Return [x, y] of the center of cell containing provided text 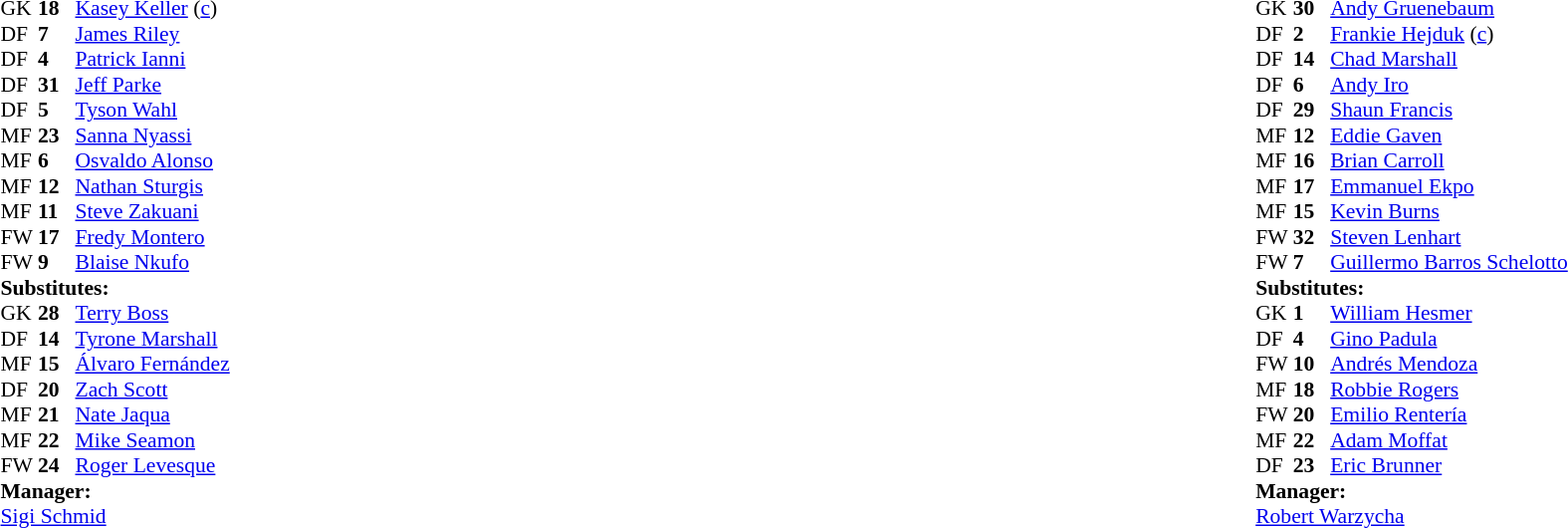
Mike Seamon [153, 440]
Terry Boss [153, 314]
Patrick Ianni [153, 59]
Guillermo Barros Schelotto [1450, 262]
28 [57, 314]
Zach Scott [153, 390]
Adam Moffat [1450, 440]
Andy Iro [1450, 85]
Brian Carroll [1450, 160]
Jeff Parke [153, 85]
5 [57, 111]
Emilio Rentería [1450, 415]
Álvaro Fernández [153, 364]
24 [57, 465]
21 [57, 415]
31 [57, 85]
29 [1312, 111]
Tyrone Marshall [153, 339]
Nate Jaqua [153, 415]
Sanna Nyassi [153, 135]
Blaise Nkufo [153, 262]
William Hesmer [1450, 314]
Gino Padula [1450, 339]
1 [1312, 314]
Fredy Montero [153, 237]
Eric Brunner [1450, 465]
Roger Levesque [153, 465]
11 [57, 212]
32 [1312, 237]
Steven Lenhart [1450, 237]
Emmanuel Ekpo [1450, 186]
Shaun Francis [1450, 111]
Robbie Rogers [1450, 390]
10 [1312, 364]
Eddie Gaven [1450, 135]
Kevin Burns [1450, 212]
Andrés Mendoza [1450, 364]
Tyson Wahl [153, 111]
Frankie Hejduk (c) [1450, 34]
James Riley [153, 34]
16 [1312, 160]
2 [1312, 34]
Osvaldo Alonso [153, 160]
9 [57, 262]
Nathan Sturgis [153, 186]
Chad Marshall [1450, 59]
18 [1312, 390]
Steve Zakuani [153, 212]
